Search for the cell housing the specified text and yield its (x, y) center coordinate. 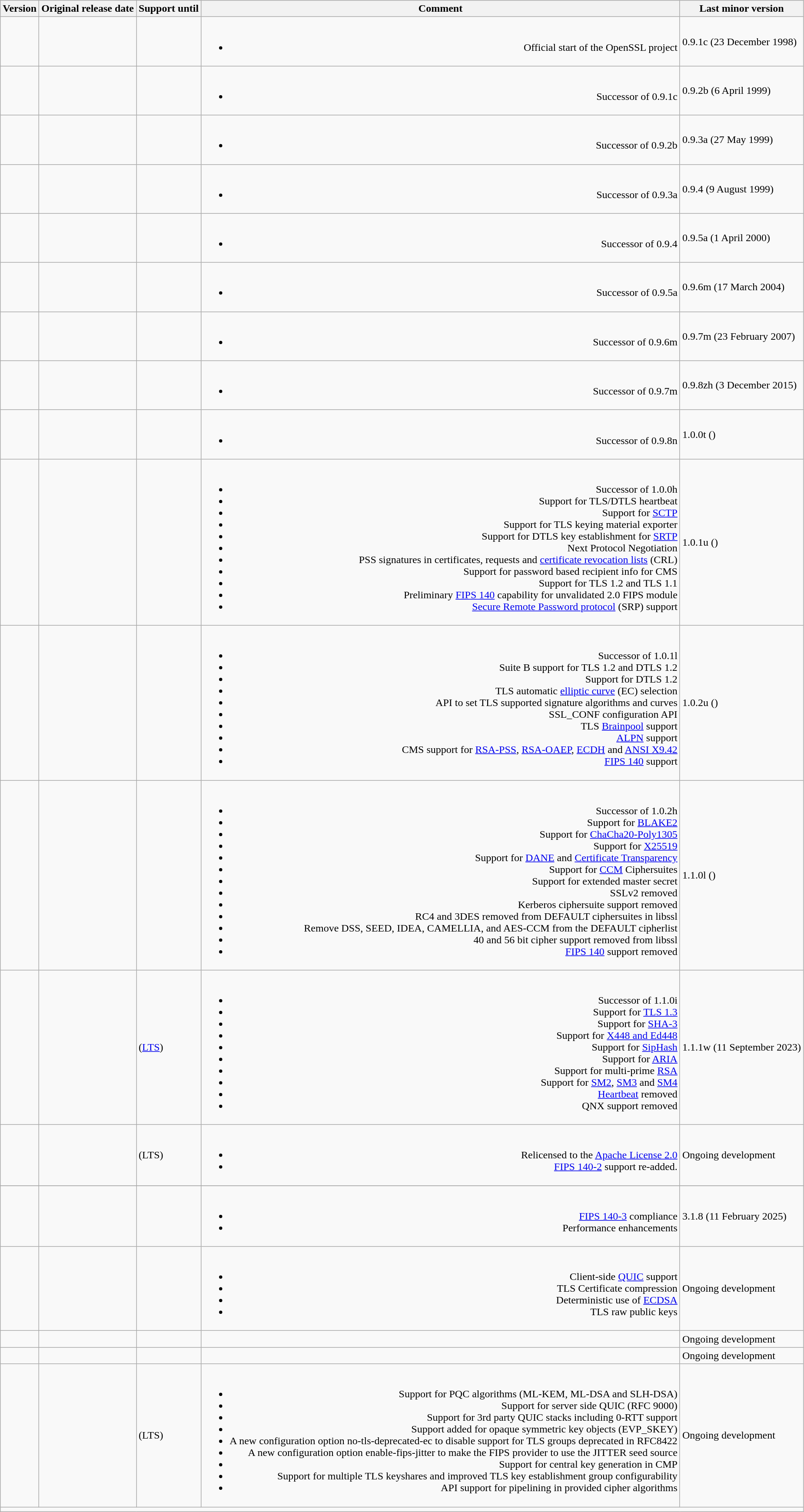
0.9.7m (23 February 2007) (741, 336)
Successor of 0.9.2b (441, 140)
0.9.2b (6 April 1999) (741, 90)
Original release date (88, 9)
1.1.0l () (741, 875)
Successor of 0.9.4 (441, 238)
Support until (169, 9)
0.9.1c (23 December 1998) (741, 42)
1.0.1u () (741, 542)
Version (20, 9)
0.9.6m (17 March 2004) (741, 287)
Successor of 0.9.8n (441, 434)
0.9.8zh (3 December 2015) (741, 385)
3.1.8 (11 February 2025) (741, 1216)
Last minor version (741, 9)
Client-side QUIC supportTLS Certificate compressionDeterministic use of ECDSATLS raw public keys (441, 1289)
1.0.2u () (741, 703)
Successor of 0.9.7m (441, 385)
1.1.1w (11 September 2023) (741, 1048)
Official start of the OpenSSL project (441, 42)
Successor of 0.9.6m (441, 336)
1.0.0t () (741, 434)
0.9.3a (27 May 1999) (741, 140)
Successor of 0.9.5a (441, 287)
Successor of 0.9.3a (441, 189)
0.9.5a (1 April 2000) (741, 238)
Successor of 0.9.1c (441, 90)
Comment (441, 9)
0.9.4 (9 August 1999) (741, 189)
Relicensed to the Apache License 2.0FIPS 140-2 support re-added. (441, 1155)
FIPS 140-3 compliancePerformance enhancements (441, 1216)
